Identify which cell holds the provided text, then report its (X, Y) central coordinate. 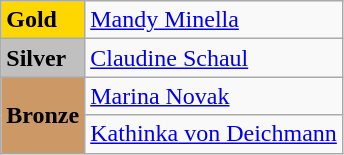
Kathinka von Deichmann (214, 134)
Marina Novak (214, 96)
Claudine Schaul (214, 58)
Silver (43, 58)
Gold (43, 20)
Bronze (43, 115)
Mandy Minella (214, 20)
